Capture the cell that displays the provided text and extract its (x, y) central coordinate. 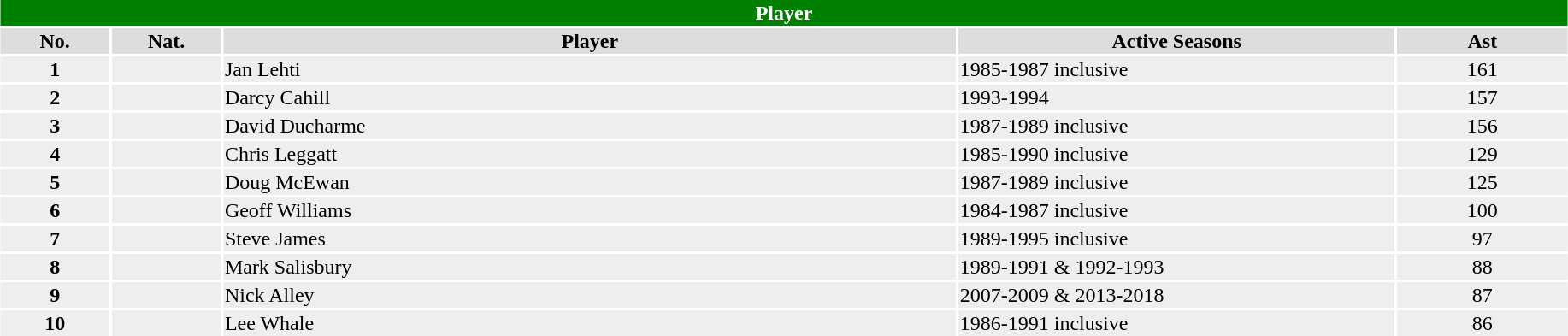
No. (55, 41)
86 (1483, 323)
125 (1483, 182)
Jan Lehti (590, 69)
3 (55, 126)
Chris Leggatt (590, 154)
Darcy Cahill (590, 97)
Steve James (590, 239)
1984-1987 inclusive (1176, 210)
6 (55, 210)
8 (55, 267)
1985-1990 inclusive (1176, 154)
100 (1483, 210)
1986-1991 inclusive (1176, 323)
97 (1483, 239)
2 (55, 97)
2007-2009 & 2013-2018 (1176, 295)
1989-1995 inclusive (1176, 239)
1993-1994 (1176, 97)
88 (1483, 267)
10 (55, 323)
161 (1483, 69)
156 (1483, 126)
Active Seasons (1176, 41)
157 (1483, 97)
7 (55, 239)
1 (55, 69)
Doug McEwan (590, 182)
Nat. (166, 41)
Nick Alley (590, 295)
9 (55, 295)
Geoff Williams (590, 210)
1985-1987 inclusive (1176, 69)
5 (55, 182)
Lee Whale (590, 323)
Ast (1483, 41)
Mark Salisbury (590, 267)
87 (1483, 295)
4 (55, 154)
129 (1483, 154)
David Ducharme (590, 126)
1989-1991 & 1992-1993 (1176, 267)
